Extract the [X, Y] coordinate from the center of the cell holding the provided text.  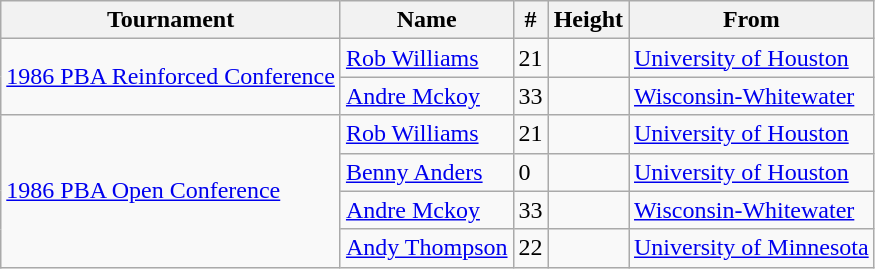
Height [588, 20]
Tournament [171, 20]
University of Minnesota [751, 248]
# [530, 20]
0 [530, 172]
Name [426, 20]
From [751, 20]
1986 PBA Reinforced Conference [171, 77]
1986 PBA Open Conference [171, 191]
Andy Thompson [426, 248]
Benny Anders [426, 172]
22 [530, 248]
